Find where the given text appears and provide that cell's center as [X, Y] coordinate. 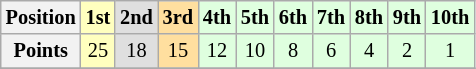
25 [98, 51]
8 [293, 51]
10th [450, 17]
1 [450, 51]
4 [369, 51]
4th [217, 17]
2nd [136, 17]
6th [293, 17]
12 [217, 51]
6 [331, 51]
8th [369, 17]
3rd [178, 17]
2 [407, 51]
10 [255, 51]
9th [407, 17]
7th [331, 17]
5th [255, 17]
Position [41, 17]
18 [136, 51]
1st [98, 17]
Points [41, 51]
15 [178, 51]
